For the text-containing cell, return its midpoint in (X, Y) coordinate format. 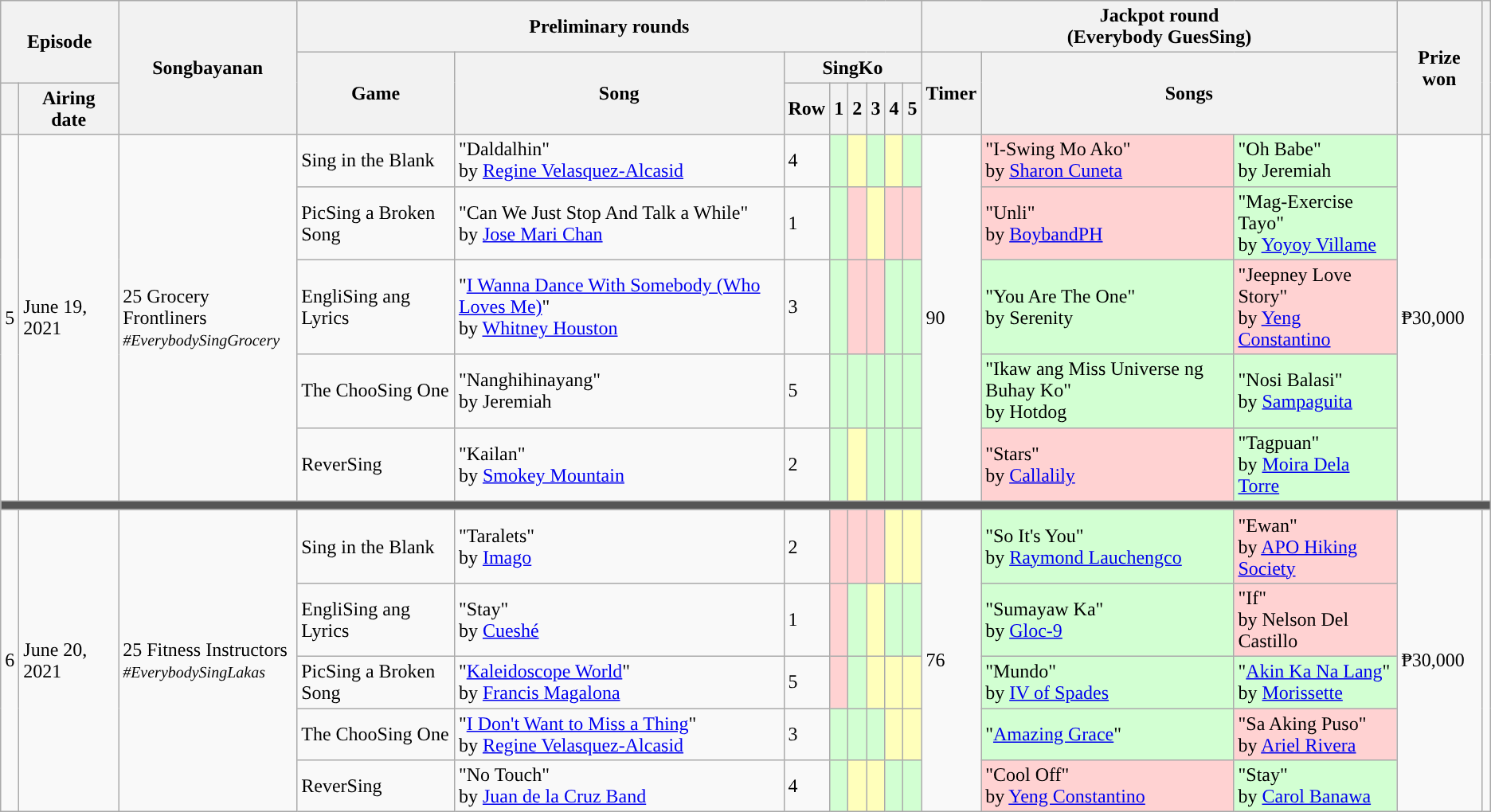
6 (10, 661)
Songs (1189, 94)
Songbayanan (208, 68)
Episode (60, 41)
"Kaleidoscope World"by Francis Magalona (619, 681)
"So It's You"by Raymond Lauchengco (1107, 546)
Timer (951, 94)
"I Wanna Dance With Somebody (Who Loves Me)"by Whitney Houston (619, 307)
Game (376, 94)
"Cool Off"by Yeng Constantino (1107, 787)
"Stay"by Carol Banawa (1316, 787)
"Ewan"by APO Hiking Society (1316, 546)
"Oh Babe"by Jeremiah (1316, 161)
"Ikaw ang Miss Universe ng Buhay Ko"by Hotdog (1107, 391)
"Sumayaw Ka"by Gloc-9 (1107, 619)
"Kailan"by Smokey Mountain (619, 464)
June 20, 2021 (68, 661)
"Mag-Exercise Tayo"by Yoyoy Villame (1316, 223)
"Mundo"by IV of Spades (1107, 681)
June 19, 2021 (68, 318)
Row (807, 108)
"Amazing Grace" (1107, 734)
"Daldalhin"by Regine Velasquez-Alcasid (619, 161)
SingKo (852, 68)
76 (951, 661)
Airing date (68, 108)
Jackpot round(Everybody GuesSing) (1160, 27)
"Akin Ka Na Lang"by Morissette (1316, 681)
25 Fitness Instructors#EverybodySingLakas (208, 661)
"Taralets"by Imago (619, 546)
"Tagpuan"by Moira Dela Torre (1316, 464)
Preliminary rounds (609, 27)
"Nanghihinayang"by Jeremiah (619, 391)
Song (619, 94)
"I Don't Want to Miss a Thing"by Regine Velasquez-Alcasid (619, 734)
"If"by Nelson Del Castillo (1316, 619)
90 (951, 318)
"Sa Aking Puso"by Ariel Rivera (1316, 734)
Prize won (1439, 68)
"Unli"by BoybandPH (1107, 223)
"Jeepney Love Story"by Yeng Constantino (1316, 307)
"Can We Just Stop And Talk a While"by Jose Mari Chan (619, 223)
"Stars"by Callalily (1107, 464)
"No Touch"by Juan de la Cruz Band (619, 787)
"You Are The One"by Serenity (1107, 307)
"Stay"by Cueshé (619, 619)
25 Grocery Frontliners#EverybodySingGrocery (208, 318)
"I-Swing Mo Ako"by Sharon Cuneta (1107, 161)
"Nosi Balasi"by Sampaguita (1316, 391)
